Locate the cell with the specified text and output its (X, Y) center coordinate. 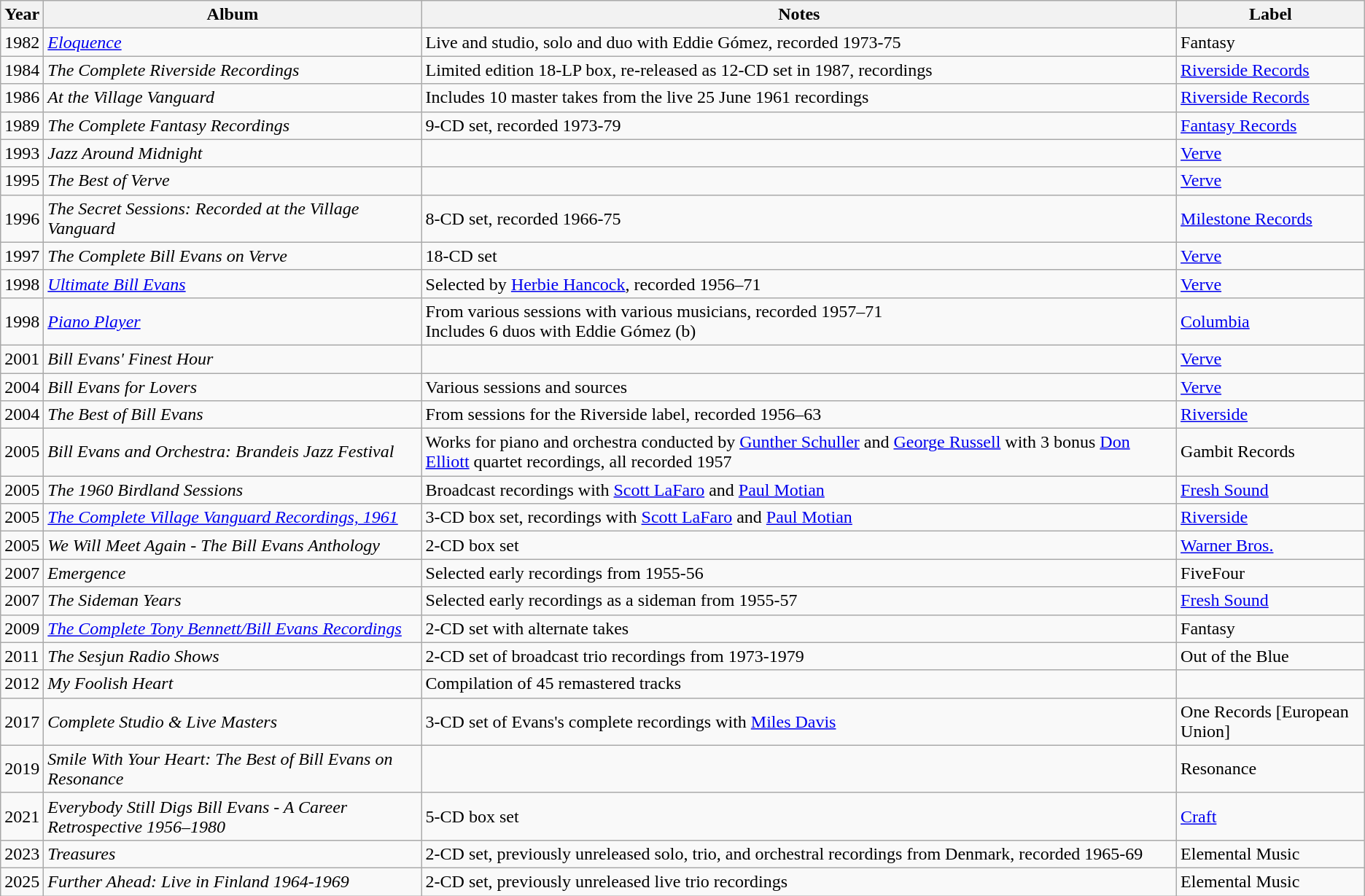
1995 (22, 181)
One Records [European Union] (1271, 722)
Notes (799, 15)
2-CD set of broadcast trio recordings from 1973-1979 (799, 656)
The Best of Bill Evans (233, 415)
Label (1271, 15)
The Complete Village Vanguard Recordings, 1961 (233, 518)
Works for piano and orchestra conducted by Gunther Schuller and George Russell with 3 bonus Don Elliott quartet recordings, all recorded 1957 (799, 452)
2012 (22, 684)
Smile With Your Heart: The Best of Bill Evans on Resonance (233, 768)
3-CD box set, recordings with Scott LaFaro and Paul Motian (799, 518)
The Secret Sessions: Recorded at the Village Vanguard (233, 219)
1996 (22, 219)
2-CD set, previously unreleased solo, trio, and orchestral recordings from Denmark, recorded 1965-69 (799, 854)
8-CD set, recorded 1966-75 (799, 219)
2023 (22, 854)
Emergence (233, 573)
The 1960 Birdland Sessions (233, 490)
Compilation of 45 remastered tracks (799, 684)
Bill Evans' Finest Hour (233, 359)
Complete Studio & Live Masters (233, 722)
Selected early recordings as a sideman from 1955-57 (799, 601)
Ultimate Bill Evans (233, 284)
Craft (1271, 817)
From various sessions with various musicians, recorded 1957–71Includes 6 duos with Eddie Gómez (b) (799, 321)
We Will Meet Again - The Bill Evans Anthology (233, 545)
Resonance (1271, 768)
The Complete Bill Evans on Verve (233, 256)
Includes 10 master takes from the live 25 June 1961 recordings (799, 98)
1997 (22, 256)
2-CD box set (799, 545)
Further Ahead: Live in Finland 1964-1969 (233, 881)
Gambit Records (1271, 452)
The Sideman Years (233, 601)
Fantasy Records (1271, 125)
2025 (22, 881)
Selected early recordings from 1955-56 (799, 573)
1982 (22, 42)
FiveFour (1271, 573)
1984 (22, 70)
Bill Evans for Lovers (233, 387)
Live and studio, solo and duo with Eddie Gómez, recorded 1973-75 (799, 42)
2021 (22, 817)
3-CD set of Evans's complete recordings with Miles Davis (799, 722)
My Foolish Heart (233, 684)
Bill Evans and Orchestra: Brandeis Jazz Festival (233, 452)
2009 (22, 628)
The Complete Tony Bennett/Bill Evans Recordings (233, 628)
1993 (22, 153)
At the Village Vanguard (233, 98)
1986 (22, 98)
Year (22, 15)
Milestone Records (1271, 219)
9-CD set, recorded 1973-79 (799, 125)
2017 (22, 722)
From sessions for the Riverside label, recorded 1956–63 (799, 415)
2001 (22, 359)
1989 (22, 125)
Everybody Still Digs Bill Evans - A Career Retrospective 1956–1980 (233, 817)
2-CD set with alternate takes (799, 628)
Jazz Around Midnight (233, 153)
The Complete Riverside Recordings (233, 70)
18-CD set (799, 256)
2019 (22, 768)
5-CD box set (799, 817)
Piano Player (233, 321)
2011 (22, 656)
2-CD set, previously unreleased live trio recordings (799, 881)
Album (233, 15)
Broadcast recordings with Scott LaFaro and Paul Motian (799, 490)
Selected by Herbie Hancock, recorded 1956–71 (799, 284)
Limited edition 18-LP box, re-released as 12-CD set in 1987, recordings (799, 70)
Columbia (1271, 321)
Various sessions and sources (799, 387)
Out of the Blue (1271, 656)
Eloquence (233, 42)
Warner Bros. (1271, 545)
The Best of Verve (233, 181)
The Sesjun Radio Shows (233, 656)
The Complete Fantasy Recordings (233, 125)
Treasures (233, 854)
